Capture the cell that displays the provided text and extract its [X, Y] central coordinate. 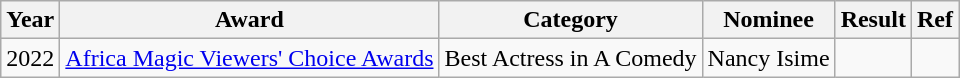
Africa Magic Viewers' Choice Awards [250, 58]
2022 [30, 58]
Award [250, 20]
Best Actress in A Comedy [570, 58]
Nominee [768, 20]
Result [873, 20]
Ref [936, 20]
Category [570, 20]
Nancy Isime [768, 58]
Year [30, 20]
